Capture the cell that displays the provided text and extract its (x, y) central coordinate. 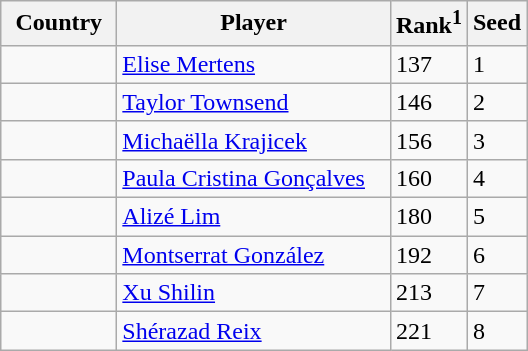
180 (428, 217)
Taylor Townsend (254, 102)
Alizé Lim (254, 217)
156 (428, 140)
1 (496, 64)
Country (59, 24)
146 (428, 102)
213 (428, 293)
Seed (496, 24)
Xu Shilin (254, 293)
Elise Mertens (254, 64)
Rank1 (428, 24)
Montserrat González (254, 255)
8 (496, 331)
Michaëlla Krajicek (254, 140)
Player (254, 24)
160 (428, 178)
3 (496, 140)
6 (496, 255)
221 (428, 331)
2 (496, 102)
5 (496, 217)
4 (496, 178)
137 (428, 64)
Paula Cristina Gonçalves (254, 178)
192 (428, 255)
7 (496, 293)
Shérazad Reix (254, 331)
